Provide the (X, Y) coordinate of the cell's center where the given text is located.  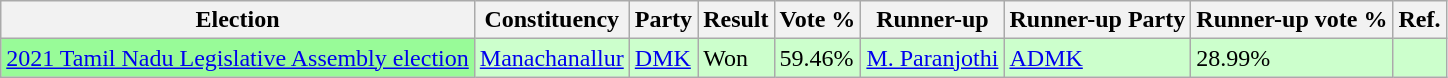
Constituency (552, 20)
Runner-up Party (1098, 20)
M. Paranjothi (932, 58)
28.99% (1292, 58)
Election (238, 20)
Won (736, 58)
Result (736, 20)
DMK (663, 58)
Manachanallur (552, 58)
Runner-up vote % (1292, 20)
Runner-up (932, 20)
59.46% (818, 58)
2021 Tamil Nadu Legislative Assembly election (238, 58)
ADMK (1098, 58)
Party (663, 20)
Vote % (818, 20)
Ref. (1420, 20)
